Provide the [X, Y] coordinate of the cell's center where the given text is located.  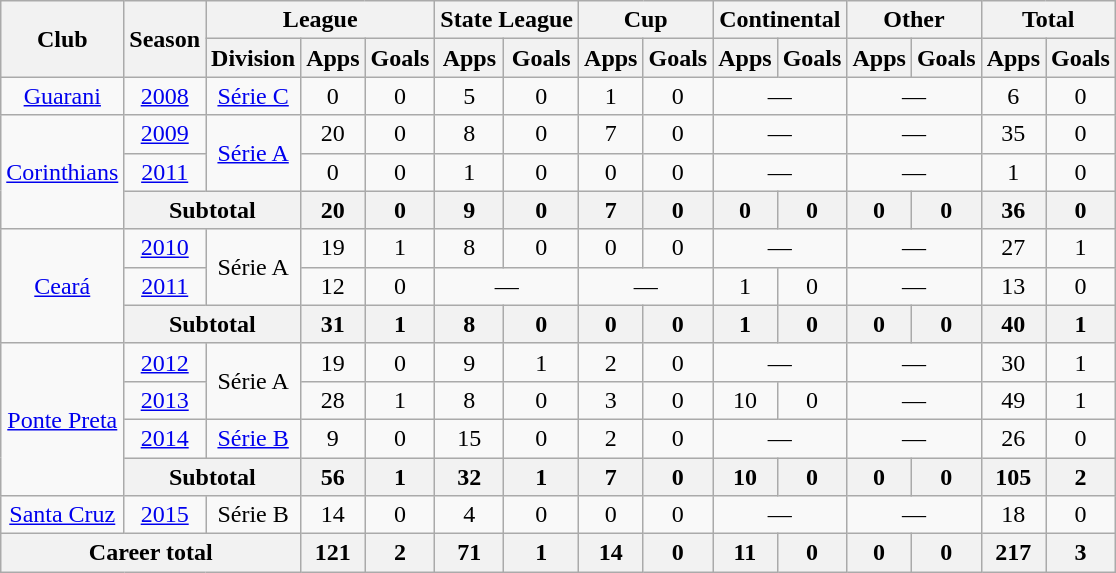
State League [507, 20]
League [320, 20]
Career total [151, 553]
15 [470, 438]
18 [1013, 515]
71 [470, 553]
2009 [165, 134]
32 [470, 477]
56 [333, 477]
Season [165, 39]
30 [1013, 362]
13 [1013, 286]
27 [1013, 248]
217 [1013, 553]
2008 [165, 96]
28 [333, 400]
Série C [254, 96]
6 [1013, 96]
2010 [165, 248]
Total [1048, 20]
Corinthians [62, 172]
4 [470, 515]
5 [470, 96]
2012 [165, 362]
2013 [165, 400]
49 [1013, 400]
Santa Cruz [62, 515]
2015 [165, 515]
Guarani [62, 96]
Continental [780, 20]
105 [1013, 477]
26 [1013, 438]
2014 [165, 438]
Cup [646, 20]
Club [62, 39]
40 [1013, 324]
Division [254, 58]
11 [745, 553]
35 [1013, 134]
Other [914, 20]
31 [333, 324]
36 [1013, 210]
Ponte Preta [62, 419]
121 [333, 553]
Ceará [62, 286]
12 [333, 286]
